Pinpoint the cell where the given text exists, returning its [x, y] midpoint coordinate. 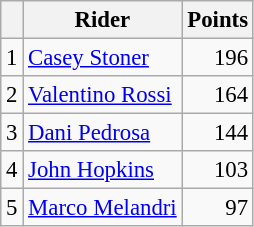
Valentino Rossi [102, 95]
4 [12, 170]
196 [218, 58]
Dani Pedrosa [102, 133]
1 [12, 58]
5 [12, 208]
Marco Melandri [102, 208]
Points [218, 20]
Rider [102, 20]
3 [12, 133]
John Hopkins [102, 170]
97 [218, 208]
164 [218, 95]
144 [218, 133]
Casey Stoner [102, 58]
103 [218, 170]
2 [12, 95]
